Identify which cell holds the provided text, then report its (x, y) central coordinate. 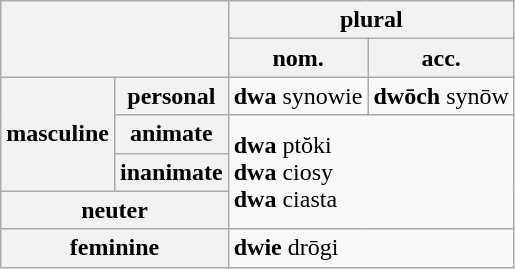
inanimate (171, 172)
personal (171, 96)
dwa ptŏkidwa ciosydwa ciasta (371, 172)
feminine (114, 248)
dwōch synōw (441, 96)
masculine (58, 134)
plural (371, 20)
dwie drōgi (371, 248)
neuter (114, 210)
acc. (441, 58)
dwa synowie (298, 96)
nom. (298, 58)
animate (171, 134)
